Determine the (x, y) coordinate at the center of the cell enclosing the given text.  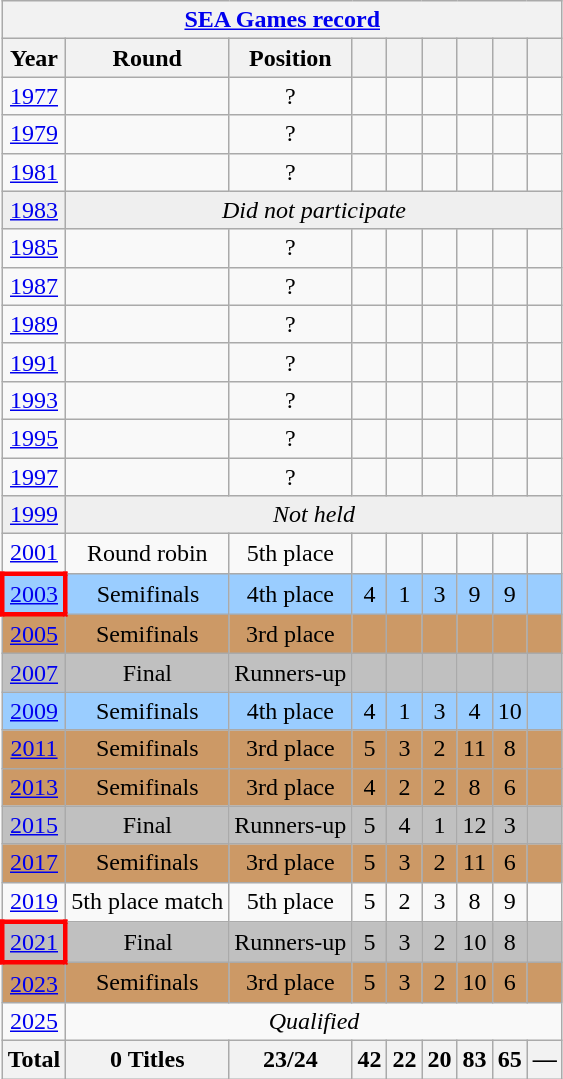
2019 (34, 902)
2001 (34, 554)
2009 (34, 711)
2013 (34, 787)
Not held (314, 515)
2023 (34, 983)
Round robin (148, 554)
1979 (34, 134)
1995 (34, 438)
2021 (34, 942)
SEA Games record (282, 20)
Position (290, 58)
2015 (34, 825)
1991 (34, 362)
20 (440, 1059)
1999 (34, 515)
2003 (34, 594)
42 (370, 1059)
1993 (34, 400)
Qualified (314, 1021)
Total (34, 1059)
2007 (34, 673)
2005 (34, 634)
— (544, 1059)
1981 (34, 172)
83 (474, 1059)
Did not participate (314, 210)
Round (148, 58)
2017 (34, 863)
5th place match (148, 902)
1997 (34, 477)
22 (404, 1059)
1985 (34, 248)
65 (510, 1059)
12 (474, 825)
23/24 (290, 1059)
1983 (34, 210)
2025 (34, 1021)
0 Titles (148, 1059)
1989 (34, 324)
1977 (34, 96)
1987 (34, 286)
2011 (34, 749)
Year (34, 58)
